Output the [x, y] coordinate of the center of the cell containing the given text.  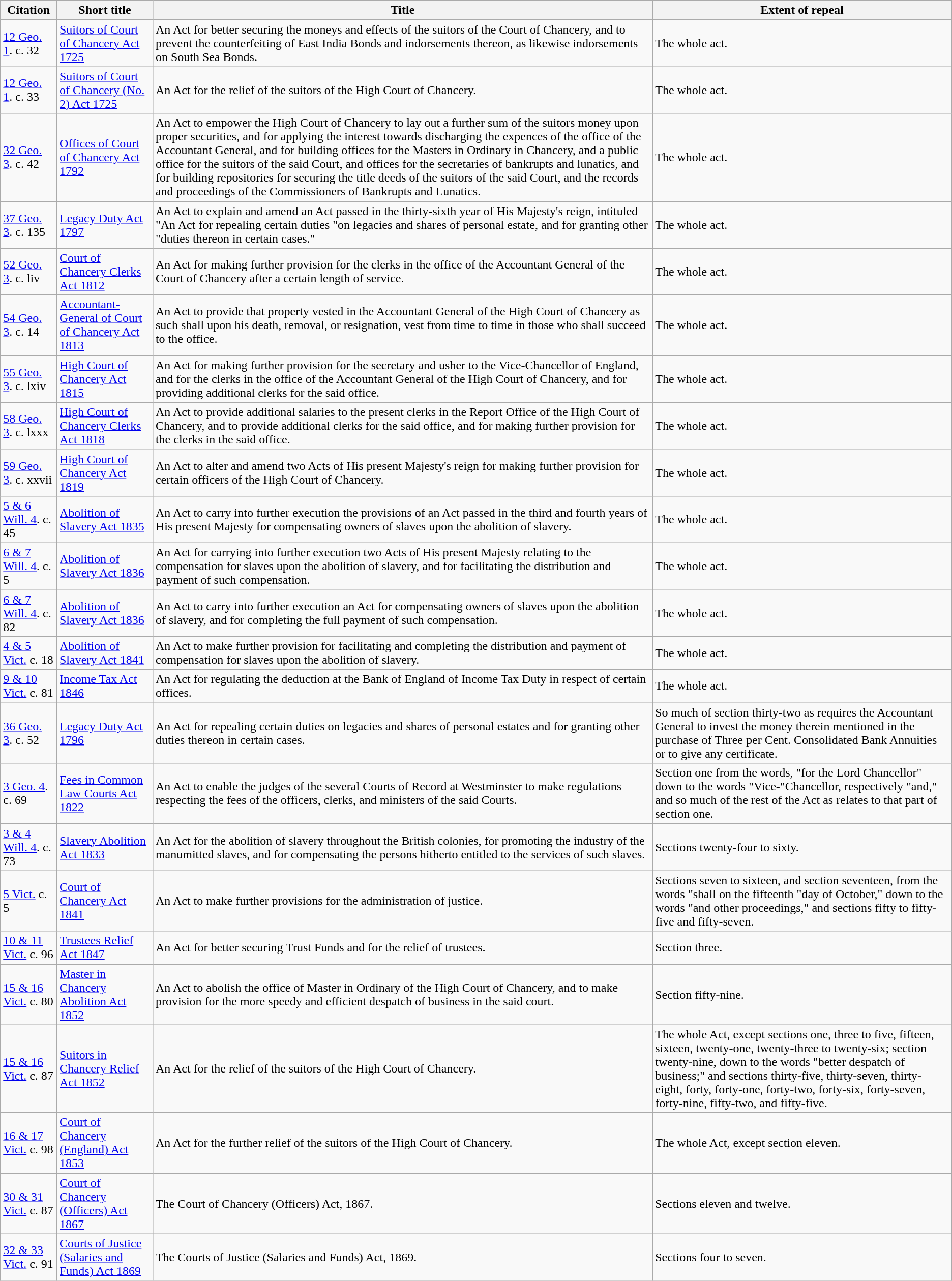
5 Vict. c. 5 [28, 901]
Section fifty-nine. [802, 995]
High Court of Chancery Clerks Act 1818 [105, 426]
6 & 7 Will. 4. c. 5 [28, 566]
Citation [28, 10]
15 & 16 Vict. c. 80 [28, 995]
9 & 10 Vict. c. 81 [28, 687]
6 & 7 Will. 4. c. 82 [28, 613]
52 Geo. 3. c. liv [28, 272]
32 Geo. 3. c. 42 [28, 158]
Legacy Duty Act 1796 [105, 733]
Slavery Abolition Act 1833 [105, 847]
Abolition of Slavery Act 1841 [105, 653]
An Act for repealing certain duties on legacies and shares of personal estates and for granting other duties thereon in certain cases. [402, 733]
Short title [105, 10]
Income Tax Act 1846 [105, 687]
Section three. [802, 948]
15 & 16 Vict. c. 87 [28, 1069]
Court of Chancery Clerks Act 1812 [105, 272]
Sections twenty-four to sixty. [802, 847]
Courts of Justice (Salaries and Funds) Act 1869 [105, 1257]
Accountant-General of Court of Chancery Act 1813 [105, 325]
High Court of Chancery Act 1819 [105, 472]
An Act to make further provisions for the administration of justice. [402, 901]
3 Geo. 4. c. 69 [28, 793]
12 Geo. 1. c. 33 [28, 90]
58 Geo. 3. c. lxxx [28, 426]
37 Geo. 3. c. 135 [28, 225]
Court of Chancery (Officers) Act 1867 [105, 1203]
55 Geo. 3. c. lxiv [28, 379]
3 & 4 Will. 4. c. 73 [28, 847]
16 & 17 Vict. c. 98 [28, 1143]
Suitors in Chancery Relief Act 1852 [105, 1069]
Sections four to seven. [802, 1257]
An Act for regulating the deduction at the Bank of England of Income Tax Duty in respect of certain offices. [402, 687]
Court of Chancery Act 1841 [105, 901]
Fees in Common Law Courts Act 1822 [105, 793]
The Courts of Justice (Salaries and Funds) Act, 1869. [402, 1257]
Sections eleven and twelve. [802, 1203]
36 Geo. 3. c. 52 [28, 733]
Legacy Duty Act 1797 [105, 225]
Abolition of Slavery Act 1835 [105, 519]
32 & 33 Vict. c. 91 [28, 1257]
Court of Chancery (England) Act 1853 [105, 1143]
The Court of Chancery (Officers) Act, 1867. [402, 1203]
Trustees Relief Act 1847 [105, 948]
59 Geo. 3. c. xxvii [28, 472]
30 & 31 Vict. c. 87 [28, 1203]
Suitors of Court of Chancery (No. 2) Act 1725 [105, 90]
High Court of Chancery Act 1815 [105, 379]
10 & 11 Vict. c. 96 [28, 948]
Suitors of Court of Chancery Act 1725 [105, 43]
An Act to alter and amend two Acts of His present Majesty's reign for making further provision for certain officers of the High Court of Chancery. [402, 472]
An Act for better securing Trust Funds and for the relief of trustees. [402, 948]
Master in Chancery Abolition Act 1852 [105, 995]
54 Geo. 3. c. 14 [28, 325]
4 & 5 Vict. c. 18 [28, 653]
12 Geo. 1. c. 32 [28, 43]
5 & 6 Will. 4. c. 45 [28, 519]
The whole Act, except section eleven. [802, 1143]
Title [402, 10]
An Act for the further relief of the suitors of the High Court of Chancery. [402, 1143]
Offices of Court of Chancery Act 1792 [105, 158]
Extent of repeal [802, 10]
